Provide the (X, Y) coordinate of the cell's center where the given text is located.  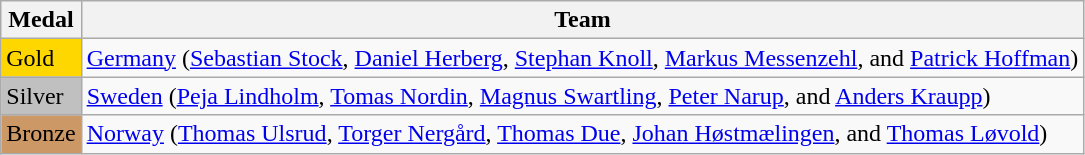
Silver (41, 96)
Team (582, 20)
Bronze (41, 134)
Gold (41, 58)
Norway (Thomas Ulsrud, Torger Nergård, Thomas Due, Johan Høstmælingen, and Thomas Løvold) (582, 134)
Germany (Sebastian Stock, Daniel Herberg, Stephan Knoll, Markus Messenzehl, and Patrick Hoffman) (582, 58)
Medal (41, 20)
Sweden (Peja Lindholm, Tomas Nordin, Magnus Swartling, Peter Narup, and Anders Kraupp) (582, 96)
